Extract the [x, y] coordinate from the center of the cell holding the provided text.  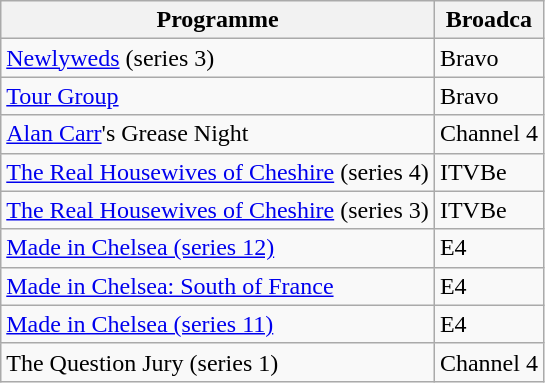
Tour Group [218, 96]
Alan Carr's Grease Night [218, 134]
Broadca [488, 20]
The Real Housewives of Cheshire (series 3) [218, 210]
The Real Housewives of Cheshire (series 4) [218, 172]
Made in Chelsea: South of France [218, 286]
Made in Chelsea (series 12) [218, 248]
Newlyweds (series 3) [218, 58]
Made in Chelsea (series 11) [218, 324]
The Question Jury (series 1) [218, 362]
Programme [218, 20]
